Search for the cell housing the specified text and yield its [X, Y] center coordinate. 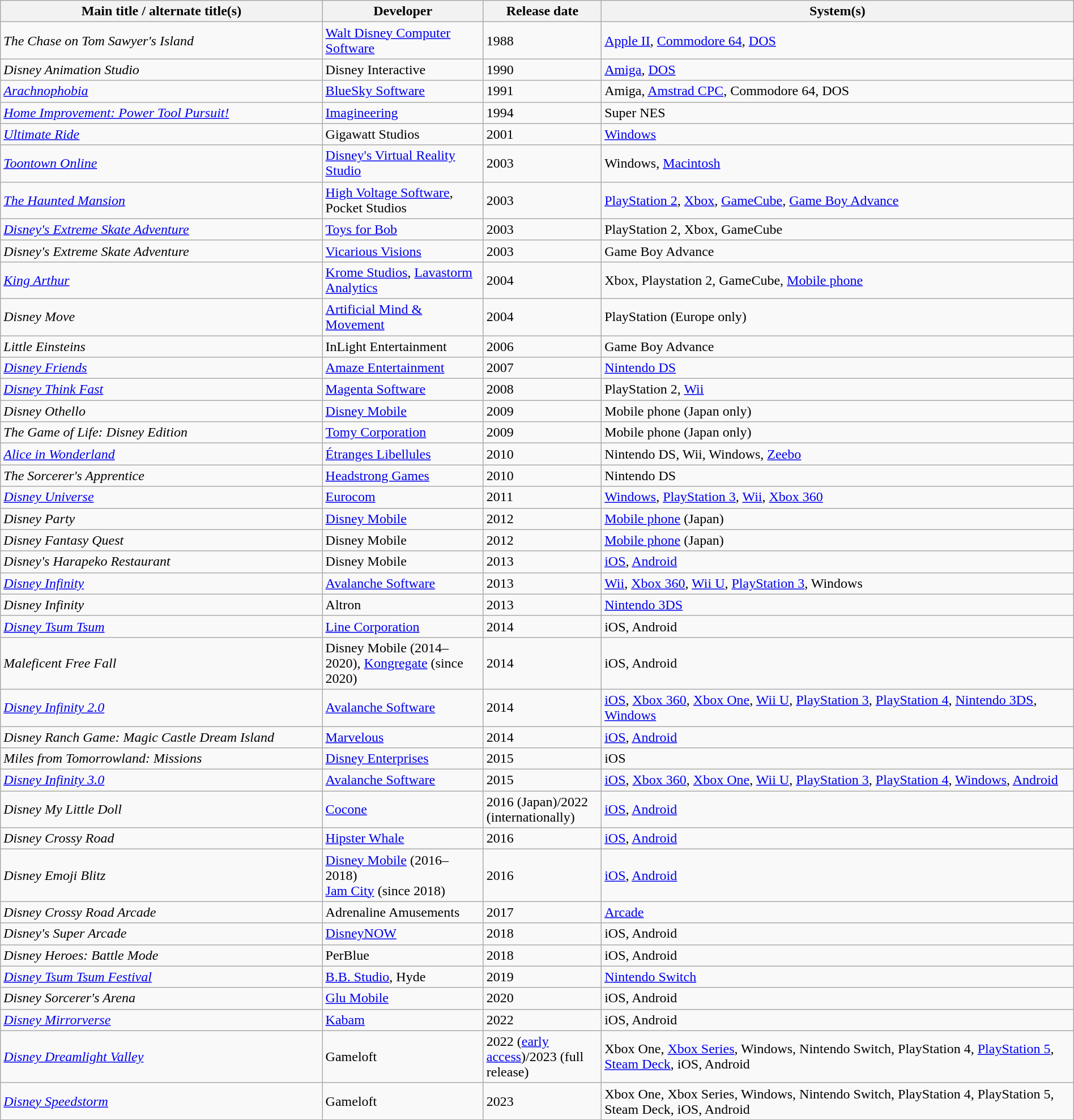
2001 [542, 134]
1991 [542, 91]
Altron [403, 605]
Tomy Corporation [403, 433]
Apple II, Commodore 64, DOS [838, 41]
2022 (early access)/2023 (full release) [542, 1057]
PlayStation 2, Wii [838, 390]
Disney Heroes: Battle Mode [161, 955]
Krome Studios, Lavastorm Analytics [403, 280]
B.B. Studio, Hyde [403, 977]
Little Einsteins [161, 346]
1990 [542, 70]
Vicarious Visions [403, 251]
Glu Mobile [403, 998]
Wii, Xbox 360, Wii U, PlayStation 3, Windows [838, 583]
1988 [542, 41]
Amaze Entertainment [403, 368]
The Game of Life: Disney Edition [161, 433]
Gigawatt Studios [403, 134]
Disney Enterprises [403, 759]
Arachnophobia [161, 91]
PlayStation (Europe only) [838, 317]
2007 [542, 368]
Disney Interactive [403, 70]
The Haunted Mansion [161, 200]
PlayStation 2, Xbox, GameCube [838, 229]
Disney Tsum Tsum [161, 626]
Disney Infinity 3.0 [161, 780]
Magenta Software [403, 390]
Disney Dreamlight Valley [161, 1057]
Amiga, Amstrad CPC, Commodore 64, DOS [838, 91]
Disney Fantasy Quest [161, 540]
2011 [542, 497]
Disney My Little Doll [161, 810]
Release date [542, 11]
Disney's Super Arcade [161, 934]
Disney Move [161, 317]
BlueSky Software [403, 91]
Disney's Harapeko Restaurant [161, 562]
InLight Entertainment [403, 346]
Disney Mirrorverse [161, 1020]
PerBlue [403, 955]
The Chase on Tom Sawyer's Island [161, 41]
Kabam [403, 1020]
Ultimate Ride [161, 134]
Developer [403, 11]
Disney Mobile (2014–2020), Kongregate (since 2020) [403, 663]
Disney's Virtual Reality Studio [403, 163]
Disney Tsum Tsum Festival [161, 977]
Disney Party [161, 519]
Alice in Wonderland [161, 454]
Disney Universe [161, 497]
Disney Infinity 2.0 [161, 708]
Windows, Macintosh [838, 163]
Line Corporation [403, 626]
Disney Think Fast [161, 390]
Adrenaline Amusements [403, 912]
Disney Friends [161, 368]
Marvelous [403, 737]
Hipster Whale [403, 839]
Headstrong Games [403, 476]
Main title / alternate title(s) [161, 11]
2020 [542, 998]
Super NES [838, 113]
2019 [542, 977]
2006 [542, 346]
Eurocom [403, 497]
DisneyNOW [403, 934]
Imagineering [403, 113]
Windows, PlayStation 3, Wii, Xbox 360 [838, 497]
Nintendo DS, Wii, Windows, Zeebo [838, 454]
Toontown Online [161, 163]
iOS, Xbox 360, Xbox One, Wii U, PlayStation 3, PlayStation 4, Nintendo 3DS, Windows [838, 708]
1994 [542, 113]
2022 [542, 1020]
Disney Animation Studio [161, 70]
Windows [838, 134]
Disney Speedstorm [161, 1101]
iOS [838, 759]
Étranges Libellules [403, 454]
The Sorcerer's Apprentice [161, 476]
System(s) [838, 11]
Home Improvement: Power Tool Pursuit! [161, 113]
Miles from Tomorrowland: Missions [161, 759]
High Voltage Software, Pocket Studios [403, 200]
Disney Mobile (2016–2018)Jam City (since 2018) [403, 875]
Artificial Mind & Movement [403, 317]
Disney Sorcerer's Arena [161, 998]
2023 [542, 1101]
2016 (Japan)/2022 (internationally) [542, 810]
King Arthur [161, 280]
Walt Disney Computer Software [403, 41]
Nintendo 3DS [838, 605]
iOS, Xbox 360, Xbox One, Wii U, PlayStation 3, PlayStation 4, Windows, Android [838, 780]
Disney Ranch Game: Magic Castle Dream Island [161, 737]
PlayStation 2, Xbox, GameCube, Game Boy Advance [838, 200]
Disney Othello [161, 411]
Nintendo Switch [838, 977]
Amiga, DOS [838, 70]
Cocone [403, 810]
Xbox, Playstation 2, GameCube, Mobile phone [838, 280]
Disney Crossy Road [161, 839]
Arcade [838, 912]
Toys for Bob [403, 229]
2017 [542, 912]
Disney Emoji Blitz [161, 875]
Maleficent Free Fall [161, 663]
2008 [542, 390]
Disney Crossy Road Arcade [161, 912]
